From the cell containing the given text, extract its center point as [x, y] coordinate. 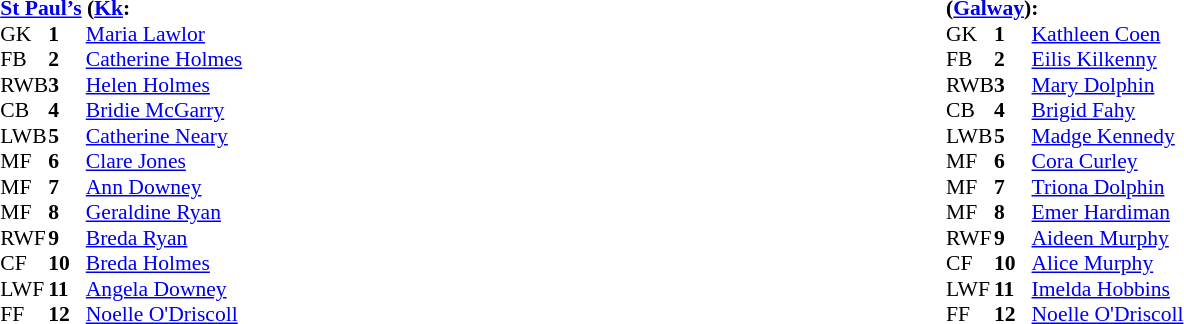
Geraldine Ryan [164, 213]
Ann Downey [164, 187]
Alice Murphy [1108, 263]
Madge Kennedy [1108, 136]
Emer Hardiman [1108, 213]
Catherine Holmes [164, 59]
Kathleen Coen [1108, 34]
Mary Dolphin [1108, 85]
Maria Lawlor [164, 34]
Angela Downey [164, 289]
Catherine Neary [164, 136]
Breda Ryan [164, 238]
Aideen Murphy [1108, 238]
Imelda Hobbins [1108, 289]
Triona Dolphin [1108, 187]
Cora Curley [1108, 161]
Helen Holmes [164, 85]
Eilis Kilkenny [1108, 59]
Bridie McGarry [164, 111]
Breda Holmes [164, 263]
Clare Jones [164, 161]
Brigid Fahy [1108, 111]
